Identify which cell holds the provided text, then report its [X, Y] central coordinate. 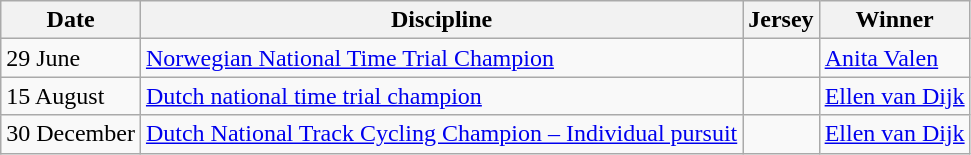
Winner [894, 20]
Jersey [781, 20]
15 August [71, 96]
Discipline [441, 20]
Dutch national time trial champion [441, 96]
30 December [71, 134]
Dutch National Track Cycling Champion – Individual pursuit [441, 134]
Date [71, 20]
Norwegian National Time Trial Champion [441, 58]
Anita Valen [894, 58]
29 June [71, 58]
